Determine the (X, Y) coordinate at the center of the cell enclosing the given text.  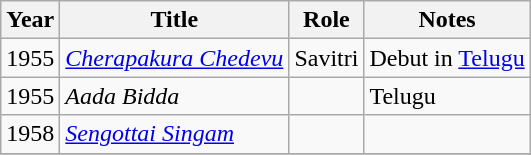
Sengottai Singam (174, 134)
Telugu (447, 96)
Savitri (326, 58)
Role (326, 20)
Aada Bidda (174, 96)
Notes (447, 20)
Title (174, 20)
Cherapakura Chedevu (174, 58)
Debut in Telugu (447, 58)
1958 (30, 134)
Year (30, 20)
